Provide the [x, y] coordinate of the cell's center where the given text is located.  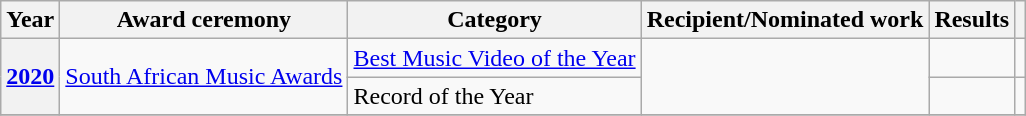
Best Music Video of the Year [494, 58]
South African Music Awards [204, 77]
2020 [30, 77]
Recipient/Nominated work [785, 20]
Category [494, 20]
Award ceremony [204, 20]
Record of the Year [494, 96]
Results [972, 20]
Year [30, 20]
